For the text-containing cell, return its midpoint in [X, Y] coordinate format. 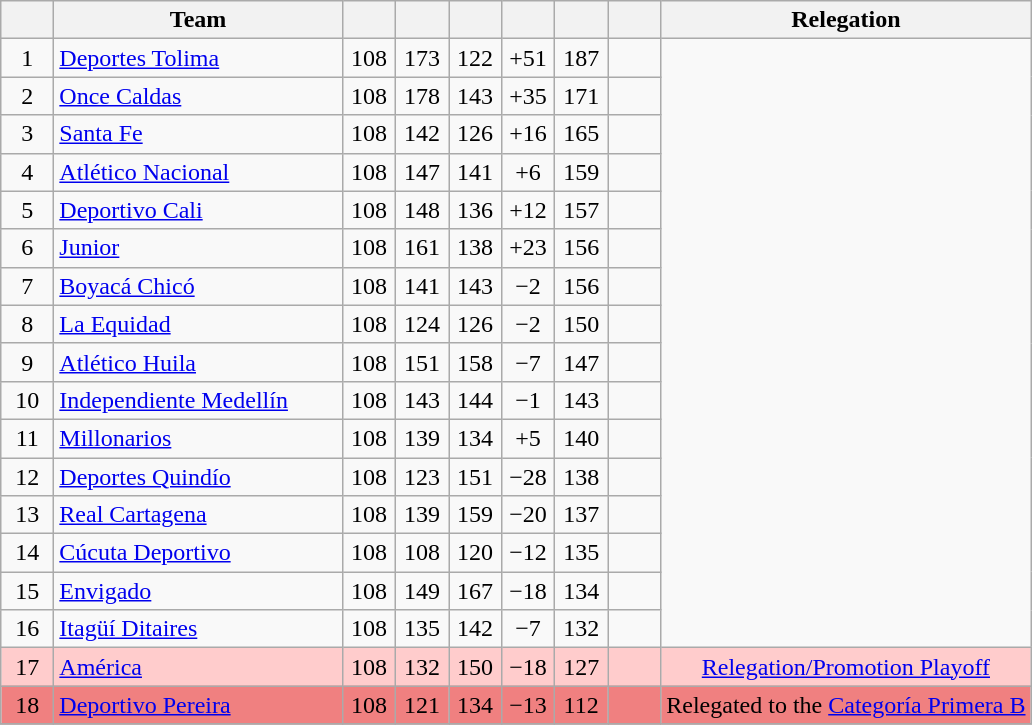
−28 [528, 477]
148 [422, 210]
13 [28, 515]
165 [582, 134]
América [198, 667]
−20 [528, 515]
149 [422, 591]
161 [422, 248]
Millonarios [198, 438]
Santa Fe [198, 134]
120 [474, 553]
+5 [528, 438]
Relegated to the Categoría Primera B [846, 705]
158 [474, 362]
173 [422, 58]
178 [422, 96]
124 [422, 324]
15 [28, 591]
Deportes Quindío [198, 477]
Envigado [198, 591]
167 [474, 591]
5 [28, 210]
Junior [198, 248]
Atlético Nacional [198, 172]
+35 [528, 96]
+6 [528, 172]
+23 [528, 248]
112 [582, 705]
Deportivo Pereira [198, 705]
6 [28, 248]
Atlético Huila [198, 362]
Once Caldas [198, 96]
127 [582, 667]
136 [474, 210]
140 [582, 438]
Team [198, 20]
3 [28, 134]
−13 [528, 705]
123 [422, 477]
Relegation [846, 20]
14 [28, 553]
9 [28, 362]
2 [28, 96]
171 [582, 96]
10 [28, 400]
12 [28, 477]
+12 [528, 210]
1 [28, 58]
Independiente Medellín [198, 400]
187 [582, 58]
17 [28, 667]
+51 [528, 58]
Deportes Tolima [198, 58]
11 [28, 438]
−1 [528, 400]
137 [582, 515]
8 [28, 324]
4 [28, 172]
Itagüí Ditaires [198, 629]
7 [28, 286]
122 [474, 58]
157 [582, 210]
Boyacá Chicó [198, 286]
16 [28, 629]
−12 [528, 553]
+16 [528, 134]
18 [28, 705]
121 [422, 705]
Cúcuta Deportivo [198, 553]
Real Cartagena [198, 515]
Relegation/Promotion Playoff [846, 667]
144 [474, 400]
La Equidad [198, 324]
Deportivo Cali [198, 210]
